Scan for the cell matching the given text and deliver its [x, y] coordinate at center. 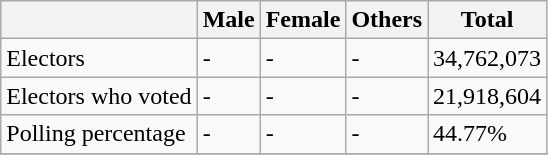
Total [488, 20]
Male [228, 20]
21,918,604 [488, 96]
Electors who voted [99, 96]
Electors [99, 58]
44.77% [488, 134]
Female [303, 20]
Others [387, 20]
Polling percentage [99, 134]
34,762,073 [488, 58]
